Return (X, Y) of the center of cell containing provided text 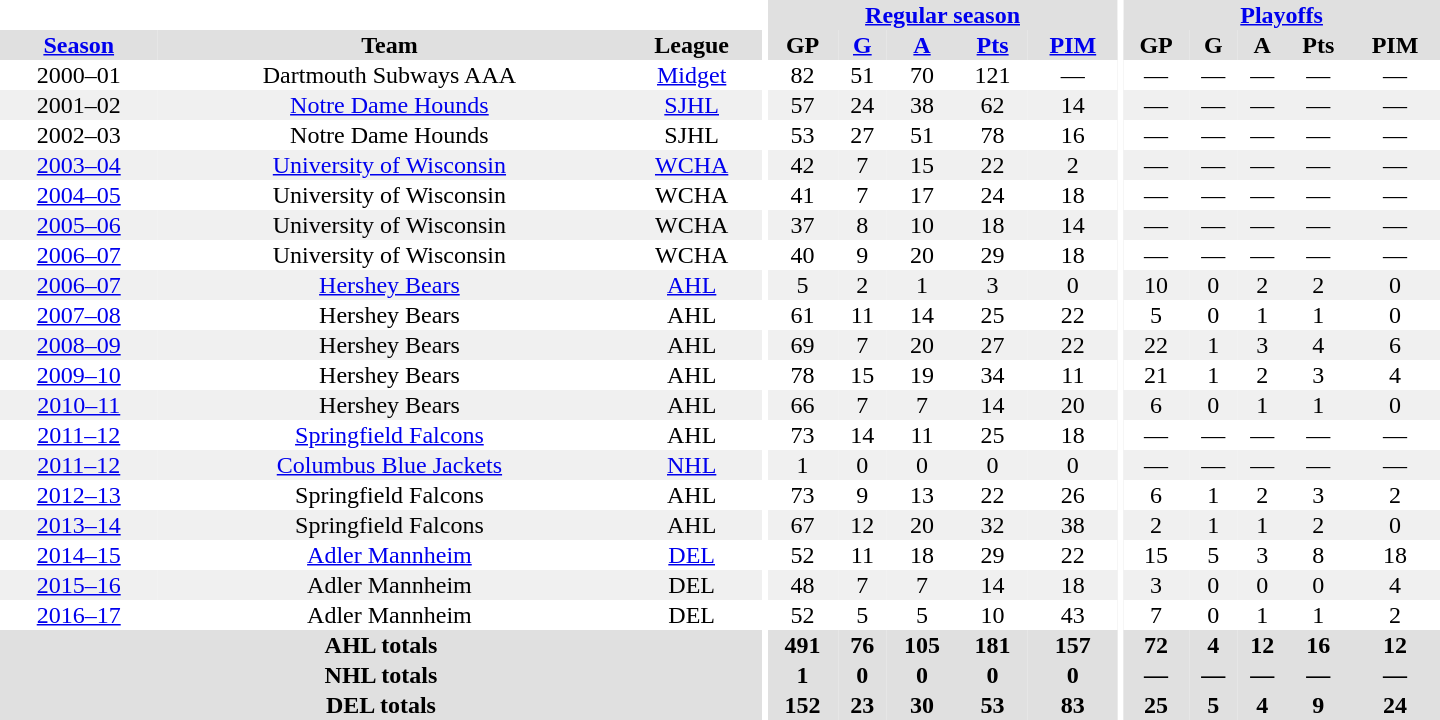
2014–15 (78, 555)
2009–10 (78, 375)
23 (862, 705)
NHL totals (381, 675)
181 (992, 645)
82 (802, 75)
72 (1156, 645)
League (692, 45)
2007–08 (78, 315)
Dartmouth Subways AAA (389, 75)
Playoffs (1282, 15)
152 (802, 705)
105 (922, 645)
37 (802, 225)
66 (802, 405)
2001–02 (78, 105)
2016–17 (78, 615)
17 (922, 195)
42 (802, 165)
19 (922, 375)
2002–03 (78, 135)
48 (802, 585)
61 (802, 315)
121 (992, 75)
13 (922, 495)
2000–01 (78, 75)
Team (389, 45)
2010–11 (78, 405)
76 (862, 645)
34 (992, 375)
43 (1073, 615)
Columbus Blue Jackets (389, 465)
2013–14 (78, 525)
70 (922, 75)
Regular season (942, 15)
491 (802, 645)
30 (922, 705)
Season (78, 45)
21 (1156, 375)
2005–06 (78, 225)
62 (992, 105)
57 (802, 105)
2003–04 (78, 165)
2012–13 (78, 495)
NHL (692, 465)
83 (1073, 705)
2015–16 (78, 585)
41 (802, 195)
40 (802, 255)
67 (802, 525)
26 (1073, 495)
157 (1073, 645)
2004–05 (78, 195)
AHL totals (381, 645)
Midget (692, 75)
32 (992, 525)
2008–09 (78, 345)
69 (802, 345)
DEL totals (381, 705)
